For the text-containing cell, return its midpoint in (x, y) coordinate format. 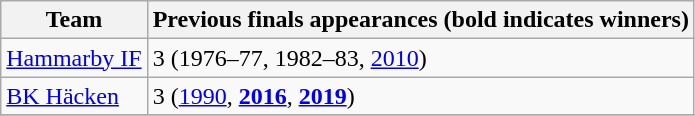
Previous finals appearances (bold indicates winners) (420, 20)
BK Häcken (74, 96)
Team (74, 20)
3 (1976–77, 1982–83, 2010) (420, 58)
Hammarby IF (74, 58)
3 (1990, 2016, 2019) (420, 96)
